Detect which cell encompasses the target text, then output its (X, Y) center coordinate. 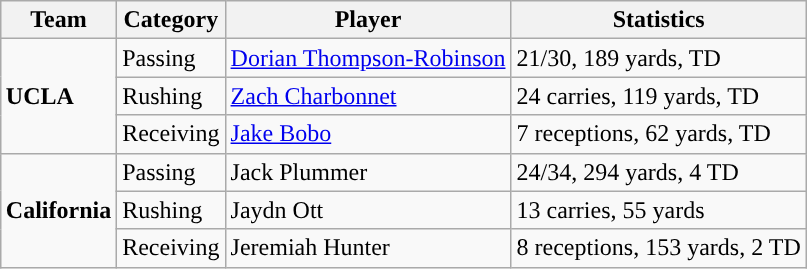
Dorian Thompson-Robinson (368, 58)
Jeremiah Hunter (368, 248)
21/30, 189 yards, TD (658, 58)
UCLA (58, 96)
13 carries, 55 yards (658, 210)
California (58, 210)
24/34, 294 yards, 4 TD (658, 172)
Zach Charbonnet (368, 96)
Category (171, 20)
Jake Bobo (368, 134)
8 receptions, 153 yards, 2 TD (658, 248)
Player (368, 20)
7 receptions, 62 yards, TD (658, 134)
24 carries, 119 yards, TD (658, 96)
Jack Plummer (368, 172)
Team (58, 20)
Statistics (658, 20)
Jaydn Ott (368, 210)
